Capture the cell that displays the provided text and extract its (X, Y) central coordinate. 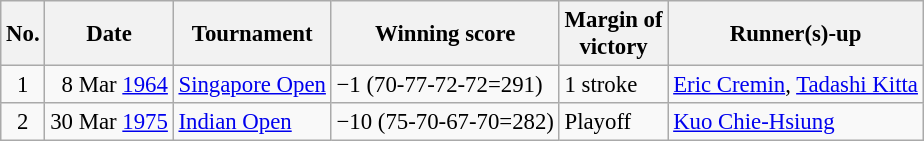
Indian Open (252, 122)
No. (23, 34)
Kuo Chie-Hsiung (796, 122)
1 stroke (614, 85)
Date (109, 34)
1 (23, 85)
2 (23, 122)
Tournament (252, 34)
Eric Cremin, Tadashi Kitta (796, 85)
Playoff (614, 122)
−10 (75-70-67-70=282) (445, 122)
Singapore Open (252, 85)
Runner(s)-up (796, 34)
Winning score (445, 34)
−1 (70-77-72-72=291) (445, 85)
8 Mar 1964 (109, 85)
Margin ofvictory (614, 34)
30 Mar 1975 (109, 122)
